For the text-containing cell, return its midpoint in (x, y) coordinate format. 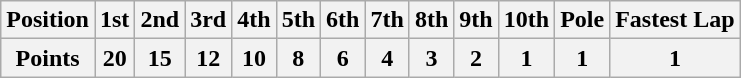
12 (208, 58)
9th (476, 20)
4th (254, 20)
8 (298, 58)
Position (48, 20)
4 (387, 58)
Pole (582, 20)
5th (298, 20)
20 (114, 58)
10 (254, 58)
3 (431, 58)
7th (387, 20)
2nd (160, 20)
2 (476, 58)
6th (343, 20)
3rd (208, 20)
1st (114, 20)
6 (343, 58)
10th (526, 20)
Points (48, 58)
Fastest Lap (675, 20)
15 (160, 58)
8th (431, 20)
